Determine the [X, Y] coordinate at the center of the cell enclosing the given text.  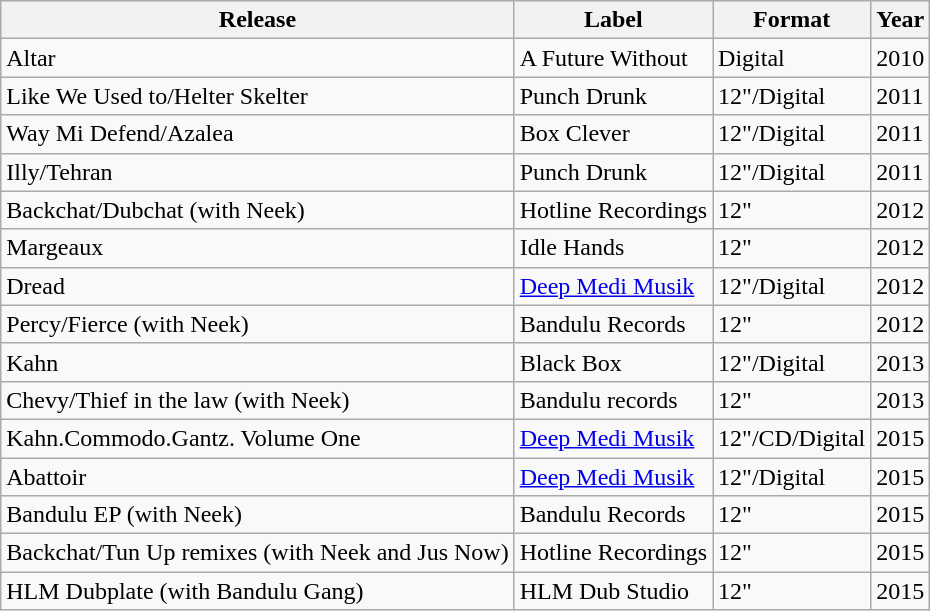
Illy/Tehran [258, 172]
Chevy/Thief in the law (with Neek) [258, 400]
Bandulu records [613, 400]
Format [792, 20]
Release [258, 20]
HLM Dub Studio [613, 591]
Abattoir [258, 477]
HLM Dubplate (with Bandulu Gang) [258, 591]
Way Mi Defend/Azalea [258, 134]
Black Box [613, 362]
Bandulu EP (with Neek) [258, 515]
Kahn [258, 362]
Altar [258, 58]
Kahn.Commodo.Gantz. Volume One [258, 438]
Backchat/Tun Up remixes (with Neek and Jus Now) [258, 553]
2010 [900, 58]
A Future Without [613, 58]
Percy/Fierce (with Neek) [258, 324]
Margeaux [258, 248]
Idle Hands [613, 248]
Like We Used to/Helter Skelter [258, 96]
Backchat/Dubchat (with Neek) [258, 210]
Dread [258, 286]
Year [900, 20]
Digital [792, 58]
Label [613, 20]
12"/CD/Digital [792, 438]
Box Clever [613, 134]
